For the text-containing cell, return its midpoint in (X, Y) coordinate format. 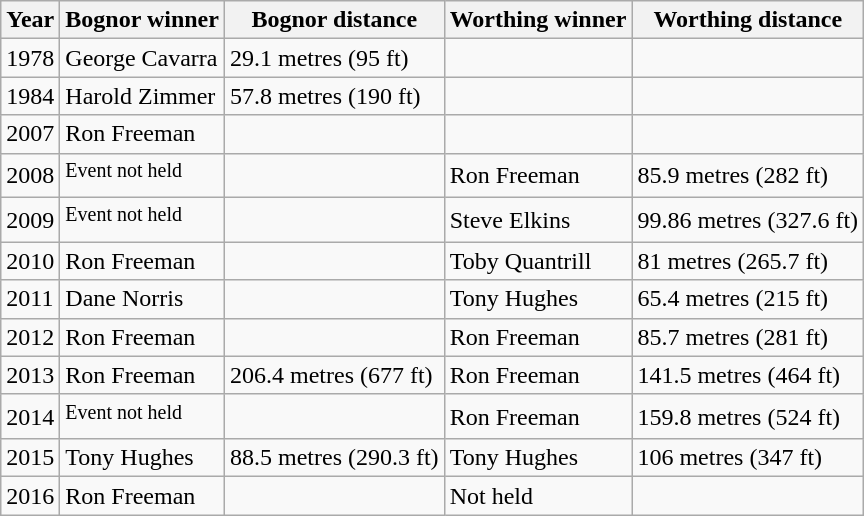
65.4 metres (215 ft) (748, 299)
Toby Quantrill (538, 261)
Harold Zimmer (142, 96)
Year (30, 20)
Worthing winner (538, 20)
2009 (30, 220)
2007 (30, 134)
2014 (30, 416)
85.9 metres (282 ft) (748, 176)
141.5 metres (464 ft) (748, 375)
Dane Norris (142, 299)
88.5 metres (290.3 ft) (334, 458)
Bognor distance (334, 20)
99.86 metres (327.6 ft) (748, 220)
1978 (30, 58)
81 metres (265.7 ft) (748, 261)
85.7 metres (281 ft) (748, 337)
Bognor winner (142, 20)
2013 (30, 375)
29.1 metres (95 ft) (334, 58)
1984 (30, 96)
Worthing distance (748, 20)
106 metres (347 ft) (748, 458)
2011 (30, 299)
2015 (30, 458)
159.8 metres (524 ft) (748, 416)
Steve Elkins (538, 220)
2010 (30, 261)
2008 (30, 176)
206.4 metres (677 ft) (334, 375)
George Cavarra (142, 58)
2016 (30, 496)
2012 (30, 337)
Not held (538, 496)
57.8 metres (190 ft) (334, 96)
